Find where the given text appears and provide that cell's center as (X, Y) coordinate. 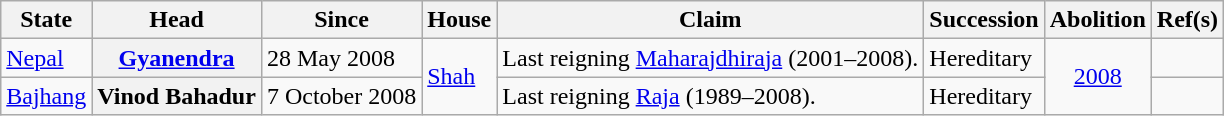
Ref(s) (1187, 20)
Bajhang (46, 96)
Shah (460, 77)
Since (341, 20)
Claim (710, 20)
Head (177, 20)
Last reigning Raja (1989–2008). (710, 96)
State (46, 20)
Succession (984, 20)
Nepal (46, 58)
28 May 2008 (341, 58)
2008 (1098, 77)
Gyanendra (177, 58)
Vinod Bahadur (177, 96)
Abolition (1098, 20)
House (460, 20)
Last reigning Maharajdhiraja (2001–2008). (710, 58)
7 October 2008 (341, 96)
